Capture the cell that displays the provided text and extract its (X, Y) central coordinate. 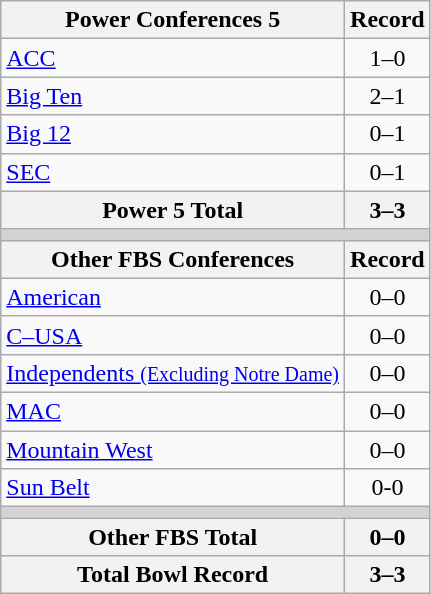
Independents (Excluding Notre Dame) (173, 373)
Big Ten (173, 96)
Mountain West (173, 449)
SEC (173, 172)
Total Bowl Record (173, 575)
Other FBS Total (173, 537)
Big 12 (173, 134)
2–1 (388, 96)
Power Conferences 5 (173, 20)
0-0 (388, 488)
Other FBS Conferences (173, 259)
Sun Belt (173, 488)
MAC (173, 411)
ACC (173, 58)
1–0 (388, 58)
American (173, 297)
Power 5 Total (173, 210)
C–USA (173, 335)
